Pinpoint the cell where the given text exists, returning its [x, y] midpoint coordinate. 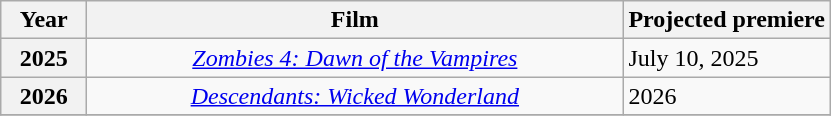
2025 [44, 58]
July 10, 2025 [727, 58]
Zombies 4: Dawn of the Vampires [355, 58]
Year [44, 20]
Projected premiere [727, 20]
Descendants: Wicked Wonderland [355, 96]
Film [355, 20]
